Pinpoint the cell where the given text exists, returning its [x, y] midpoint coordinate. 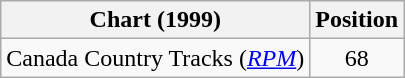
Canada Country Tracks (RPM) [156, 58]
Position [357, 20]
68 [357, 58]
Chart (1999) [156, 20]
